Return [X, Y] of the center of cell containing provided text 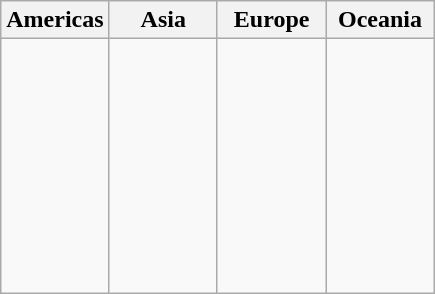
Asia [163, 20]
Oceania [380, 20]
Americas [55, 20]
Europe [271, 20]
